Capture the cell that displays the provided text and extract its (x, y) central coordinate. 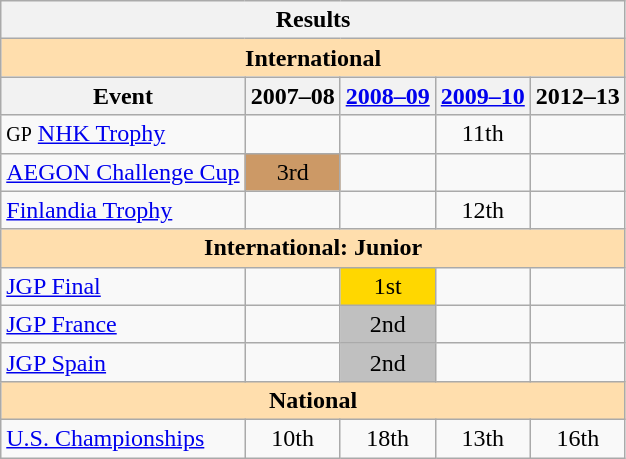
Results (314, 20)
10th (292, 438)
1st (388, 286)
GP NHK Trophy (123, 134)
JGP France (123, 324)
18th (388, 438)
11th (482, 134)
2012–13 (578, 96)
2008–09 (388, 96)
Event (123, 96)
Finlandia Trophy (123, 210)
JGP Final (123, 286)
12th (482, 210)
National (314, 400)
2007–08 (292, 96)
U.S. Championships (123, 438)
16th (578, 438)
13th (482, 438)
International: Junior (314, 248)
JGP Spain (123, 362)
International (314, 58)
3rd (292, 172)
2009–10 (482, 96)
AEGON Challenge Cup (123, 172)
